Locate the cell with the specified text and output its (x, y) center coordinate. 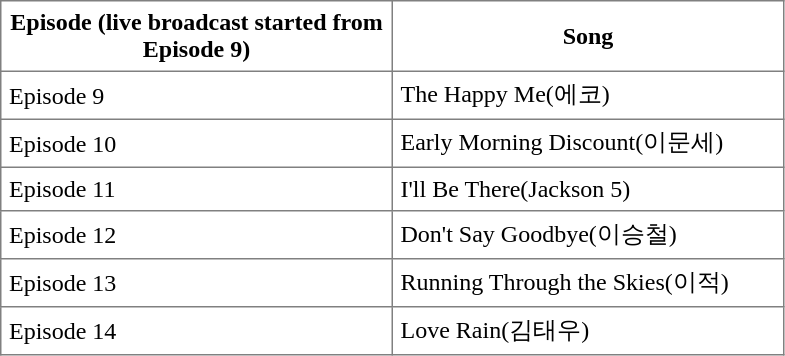
I'll Be There(Jackson 5) (588, 189)
Love Rain(김태우) (588, 331)
Early Morning Discount(이문세) (588, 143)
Episode 10 (197, 143)
Running Through the Skies(이적) (588, 283)
The Happy Me(에코) (588, 95)
Don't Say Goodbye(이승철) (588, 235)
Episode 9 (197, 95)
Episode 13 (197, 283)
Episode 12 (197, 235)
Episode 14 (197, 331)
Episode 11 (197, 189)
Episode (live broadcast started from Episode 9) (197, 36)
Song (588, 36)
